Pinpoint the cell where the given text exists, returning its (X, Y) midpoint coordinate. 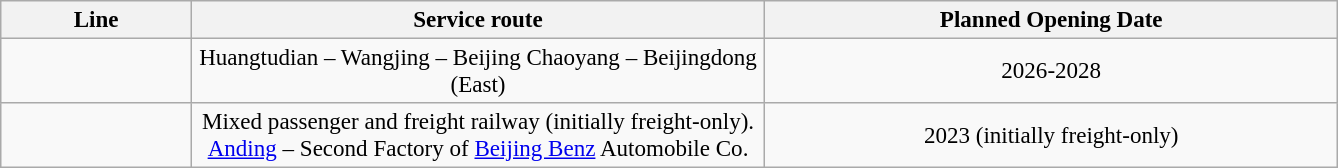
Huangtudian – Wangjing – Beijing Chaoyang – Beijingdong (East) (478, 72)
2023 (initially freight-only) (1052, 136)
Line (96, 20)
Mixed passenger and freight railway (initially freight-only).Anding – Second Factory of Beijing Benz Automobile Co. (478, 136)
Planned Opening Date (1052, 20)
2026-2028 (1052, 72)
Service route (478, 20)
